Determine the [x, y] coordinate at the center of the cell enclosing the given text.  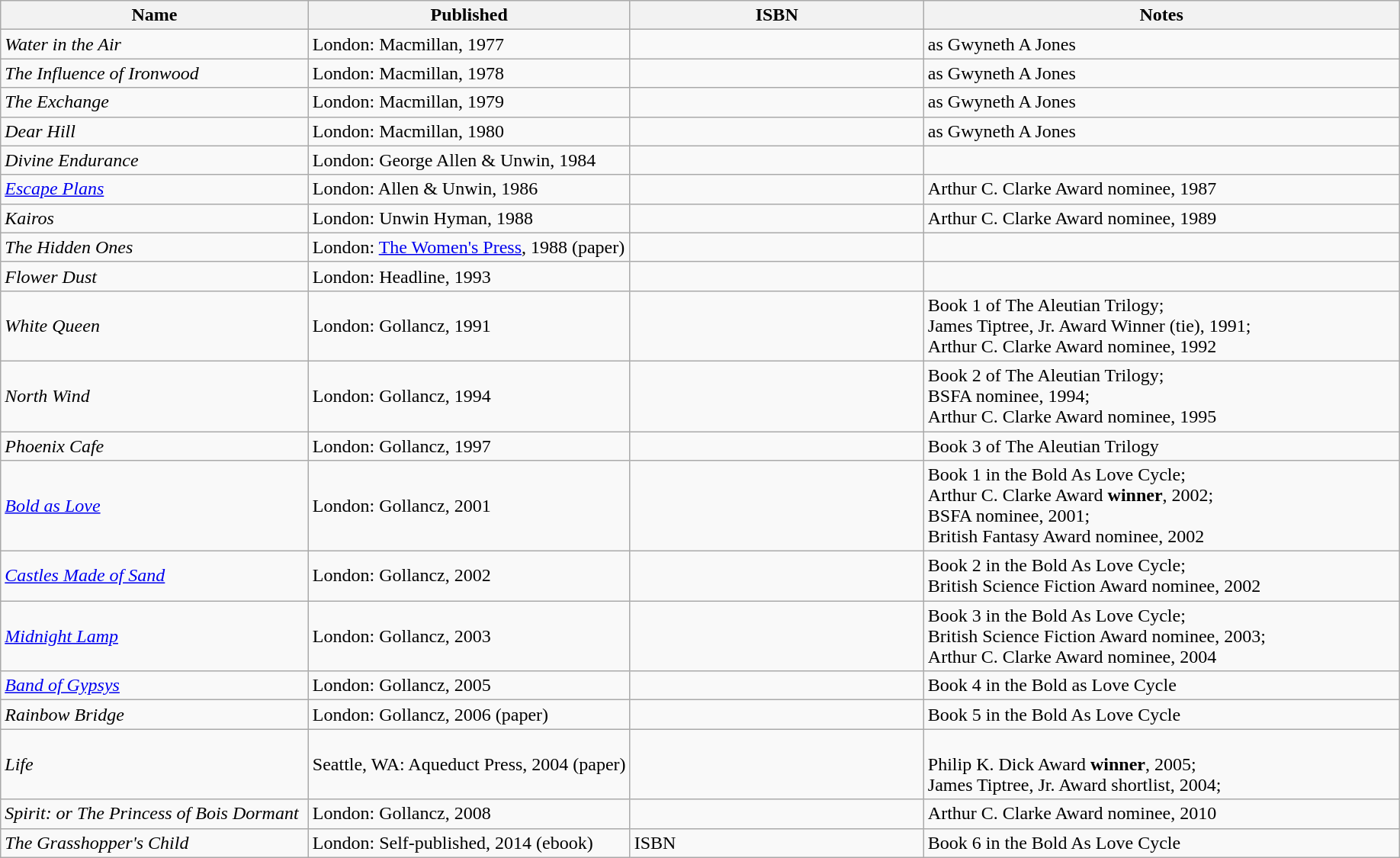
Book 6 in the Bold As Love Cycle [1161, 843]
London: Gollancz, 1997 [469, 446]
Water in the Air [155, 44]
Midnight Lamp [155, 636]
London: Headline, 1993 [469, 276]
The Hidden Ones [155, 247]
London: Macmillan, 1980 [469, 131]
London: Gollancz, 2008 [469, 814]
Notes [1161, 15]
Bold as Love [155, 506]
London: Gollancz, 2003 [469, 636]
The Influence of Ironwood [155, 73]
London: Macmillan, 1977 [469, 44]
Kairos [155, 218]
London: Gollancz, 1991 [469, 326]
Flower Dust [155, 276]
London: The Women's Press, 1988 (paper) [469, 247]
London: Gollancz, 2002 [469, 577]
Escape Plans [155, 189]
White Queen [155, 326]
Dear Hill [155, 131]
Book 5 in the Bold As Love Cycle [1161, 715]
London: Self-published, 2014 (ebook) [469, 843]
Book 4 in the Bold as Love Cycle [1161, 686]
Band of Gypsys [155, 686]
London: Unwin Hyman, 1988 [469, 218]
Phoenix Cafe [155, 446]
Castles Made of Sand [155, 577]
North Wind [155, 396]
Name [155, 15]
Arthur C. Clarke Award nominee, 1987 [1161, 189]
Philip K. Dick Award winner, 2005;James Tiptree, Jr. Award shortlist, 2004; [1161, 764]
Book 1 in the Bold As Love Cycle;Arthur C. Clarke Award winner, 2002;BSFA nominee, 2001;British Fantasy Award nominee, 2002 [1161, 506]
Book 1 of The Aleutian Trilogy;James Tiptree, Jr. Award Winner (tie), 1991;Arthur C. Clarke Award nominee, 1992 [1161, 326]
Published [469, 15]
Book 3 of The Aleutian Trilogy [1161, 446]
London: Gollancz, 1994 [469, 396]
Arthur C. Clarke Award nominee, 1989 [1161, 218]
London: George Allen & Unwin, 1984 [469, 160]
Life [155, 764]
Rainbow Bridge [155, 715]
London: Macmillan, 1978 [469, 73]
London: Gollancz, 2006 (paper) [469, 715]
The Grasshopper's Child [155, 843]
Spirit: or The Princess of Bois Dormant [155, 814]
Divine Endurance [155, 160]
Book 3 in the Bold As Love Cycle;British Science Fiction Award nominee, 2003;Arthur C. Clarke Award nominee, 2004 [1161, 636]
Book 2 in the Bold As Love Cycle;British Science Fiction Award nominee, 2002 [1161, 577]
The Exchange [155, 102]
Seattle, WA: Aqueduct Press, 2004 (paper) [469, 764]
London: Gollancz, 2005 [469, 686]
London: Allen & Unwin, 1986 [469, 189]
London: Gollancz, 2001 [469, 506]
Arthur C. Clarke Award nominee, 2010 [1161, 814]
London: Macmillan, 1979 [469, 102]
Book 2 of The Aleutian Trilogy;BSFA nominee, 1994;Arthur C. Clarke Award nominee, 1995 [1161, 396]
